Extract the [X, Y] coordinate from the center of the cell holding the provided text.  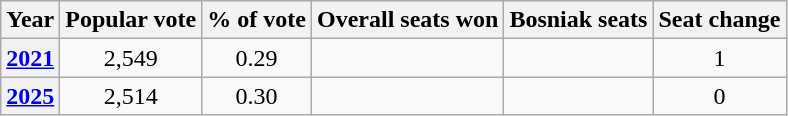
2025 [30, 96]
0.29 [257, 58]
Seat change [720, 20]
0 [720, 96]
% of vote [257, 20]
Bosniak seats [578, 20]
Popular vote [131, 20]
2,549 [131, 58]
2021 [30, 58]
1 [720, 58]
Year [30, 20]
0.30 [257, 96]
Overall seats won [407, 20]
2,514 [131, 96]
